Scan for the cell matching the given text and deliver its [x, y] coordinate at center. 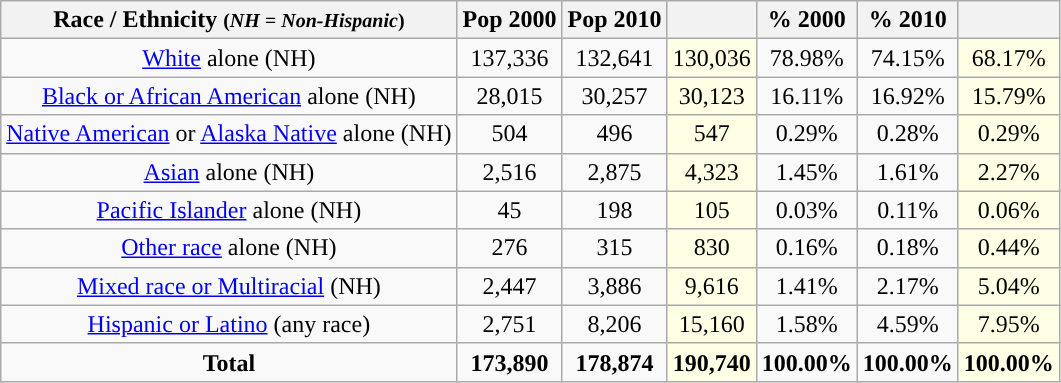
1.58% [806, 324]
0.16% [806, 248]
Mixed race or Multiracial (NH) [229, 286]
0.28% [908, 134]
30,123 [712, 96]
190,740 [712, 362]
Hispanic or Latino (any race) [229, 324]
547 [712, 134]
137,336 [510, 58]
496 [614, 134]
2,447 [510, 286]
2.17% [908, 286]
1.61% [908, 172]
16.92% [908, 96]
0.11% [908, 210]
2,751 [510, 324]
16.11% [806, 96]
Native American or Alaska Native alone (NH) [229, 134]
2,875 [614, 172]
Black or African American alone (NH) [229, 96]
Pop 2010 [614, 20]
9,616 [712, 286]
Other race alone (NH) [229, 248]
105 [712, 210]
74.15% [908, 58]
Pop 2000 [510, 20]
15,160 [712, 324]
78.98% [806, 58]
5.04% [1008, 286]
2,516 [510, 172]
0.03% [806, 210]
2.27% [1008, 172]
Race / Ethnicity (NH = Non-Hispanic) [229, 20]
1.45% [806, 172]
White alone (NH) [229, 58]
% 2000 [806, 20]
8,206 [614, 324]
1.41% [806, 286]
198 [614, 210]
Asian alone (NH) [229, 172]
132,641 [614, 58]
Pacific Islander alone (NH) [229, 210]
173,890 [510, 362]
28,015 [510, 96]
7.95% [1008, 324]
3,886 [614, 286]
68.17% [1008, 58]
Total [229, 362]
15.79% [1008, 96]
4.59% [908, 324]
0.44% [1008, 248]
130,036 [712, 58]
178,874 [614, 362]
0.18% [908, 248]
30,257 [614, 96]
830 [712, 248]
4,323 [712, 172]
45 [510, 210]
504 [510, 134]
% 2010 [908, 20]
315 [614, 248]
0.06% [1008, 210]
276 [510, 248]
